Return [x, y] of the center of cell containing provided text 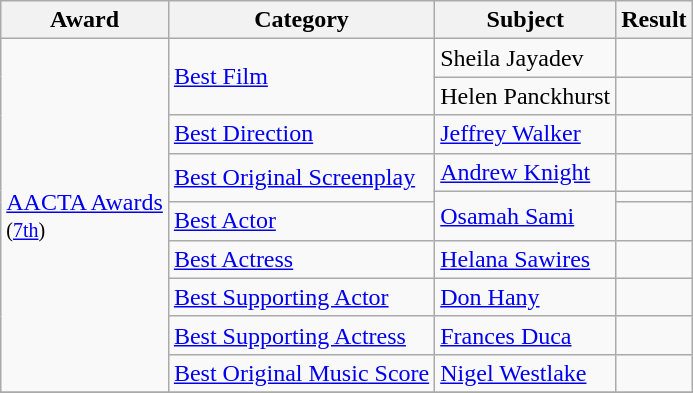
Helana Sawires [526, 259]
Jeffrey Walker [526, 134]
Best Supporting Actor [301, 297]
Helen Panckhurst [526, 96]
Andrew Knight [526, 172]
Result [654, 20]
Sheila Jayadev [526, 58]
Best Original Screenplay [301, 178]
Best Actor [301, 221]
Award [85, 20]
AACTA Awards(7th) [85, 216]
Frances Duca [526, 335]
Osamah Sami [526, 216]
Best Film [301, 77]
Best Actress [301, 259]
Best Supporting Actress [301, 335]
Don Hany [526, 297]
Category [301, 20]
Best Direction [301, 134]
Nigel Westlake [526, 373]
Subject [526, 20]
Best Original Music Score [301, 373]
